Detect which cell encompasses the target text, then output its [x, y] center coordinate. 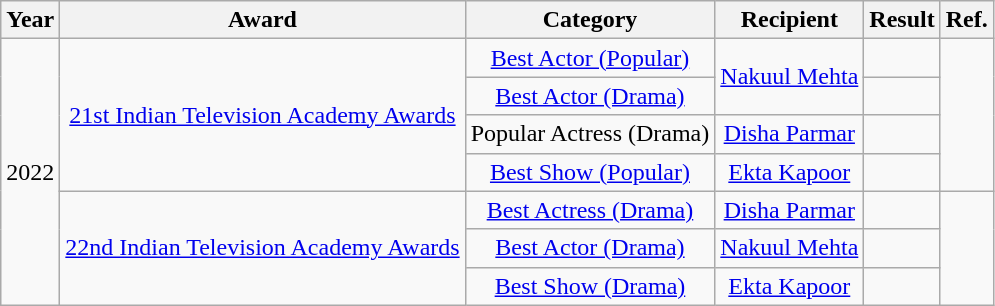
Popular Actress (Drama) [590, 134]
Ref. [966, 20]
22nd Indian Television Academy Awards [262, 248]
Category [590, 20]
2022 [30, 172]
Year [30, 20]
Award [262, 20]
Best Actor (Popular) [590, 58]
Best Actress (Drama) [590, 210]
Best Show (Popular) [590, 172]
21st Indian Television Academy Awards [262, 115]
Result [902, 20]
Recipient [790, 20]
Best Show (Drama) [590, 286]
